Find where the given text appears and provide that cell's center as (x, y) coordinate. 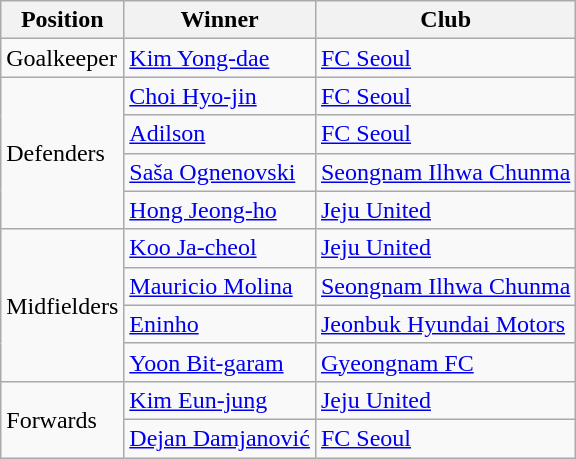
Midfielders (62, 305)
Defenders (62, 153)
Dejan Damjanović (220, 438)
Adilson (220, 134)
Choi Hyo-jin (220, 96)
Koo Ja-cheol (220, 248)
Winner (220, 20)
Jeonbuk Hyundai Motors (445, 324)
Mauricio Molina (220, 286)
Gyeongnam FC (445, 362)
Kim Eun-jung (220, 400)
Eninho (220, 324)
Kim Yong-dae (220, 58)
Saša Ognenovski (220, 172)
Goalkeeper (62, 58)
Club (445, 20)
Forwards (62, 419)
Hong Jeong-ho (220, 210)
Yoon Bit-garam (220, 362)
Position (62, 20)
